Scan for the cell matching the given text and deliver its (x, y) coordinate at center. 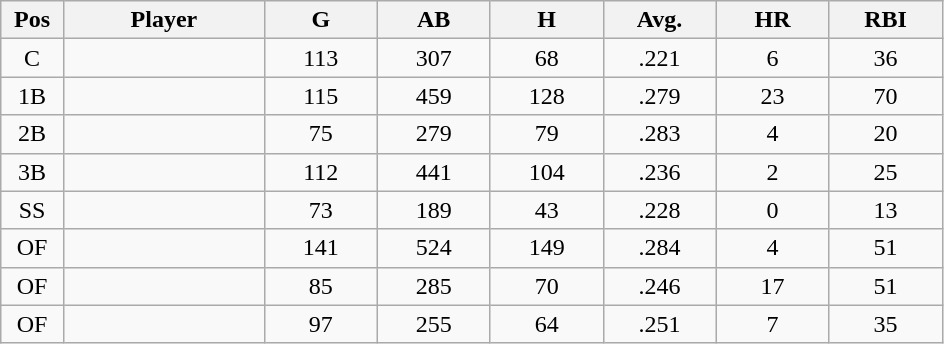
25 (886, 172)
43 (546, 210)
1B (32, 96)
2 (772, 172)
Player (164, 20)
7 (772, 324)
113 (320, 58)
279 (434, 134)
459 (434, 96)
255 (434, 324)
104 (546, 172)
0 (772, 210)
.246 (660, 286)
20 (886, 134)
.236 (660, 172)
97 (320, 324)
H (546, 20)
189 (434, 210)
36 (886, 58)
HR (772, 20)
115 (320, 96)
35 (886, 324)
112 (320, 172)
G (320, 20)
Pos (32, 20)
307 (434, 58)
64 (546, 324)
Avg. (660, 20)
.251 (660, 324)
.284 (660, 248)
23 (772, 96)
13 (886, 210)
17 (772, 286)
73 (320, 210)
285 (434, 286)
149 (546, 248)
2B (32, 134)
AB (434, 20)
.279 (660, 96)
.283 (660, 134)
79 (546, 134)
SS (32, 210)
441 (434, 172)
RBI (886, 20)
.228 (660, 210)
3B (32, 172)
6 (772, 58)
141 (320, 248)
75 (320, 134)
85 (320, 286)
.221 (660, 58)
C (32, 58)
68 (546, 58)
128 (546, 96)
524 (434, 248)
